Extract the (x, y) coordinate from the center of the cell holding the provided text.  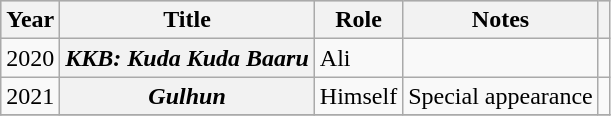
Year (30, 20)
Gulhun (187, 96)
Ali (358, 58)
Title (187, 20)
2021 (30, 96)
Role (358, 20)
Notes (501, 20)
Himself (358, 96)
KKB: Kuda Kuda Baaru (187, 58)
2020 (30, 58)
Special appearance (501, 96)
